Return the (x, y) coordinate for the center point of the cell that contains the specified text.  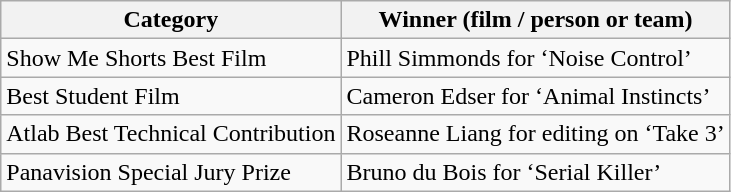
Panavision Special Jury Prize (171, 172)
Atlab Best Technical Contribution (171, 134)
Phill Simmonds for ‘Noise Control’ (536, 58)
Category (171, 20)
Winner (film / person or team) (536, 20)
Roseanne Liang for editing on ‘Take 3’ (536, 134)
Bruno du Bois for ‘Serial Killer’ (536, 172)
Cameron Edser for ‘Animal Instincts’ (536, 96)
Show Me Shorts Best Film (171, 58)
Best Student Film (171, 96)
